From the cell containing the given text, extract its center point as (x, y) coordinate. 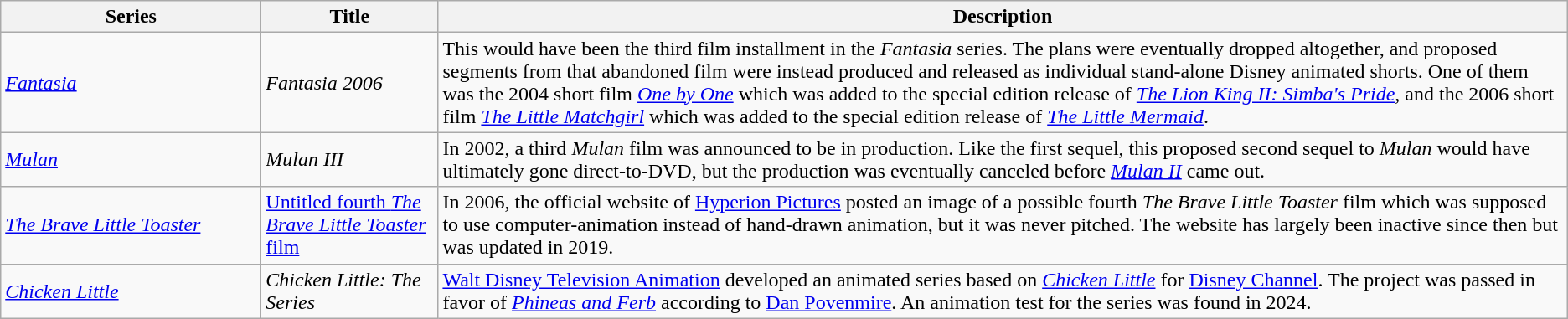
Title (350, 17)
The Brave Little Toaster (131, 225)
Chicken Little (131, 291)
Series (131, 17)
Mulan (131, 159)
Fantasia 2006 (350, 82)
Fantasia (131, 82)
Untitled fourth The Brave Little Toaster film (350, 225)
Mulan III (350, 159)
Chicken Little: The Series (350, 291)
Description (1003, 17)
